Scan for the cell matching the given text and deliver its [x, y] coordinate at center. 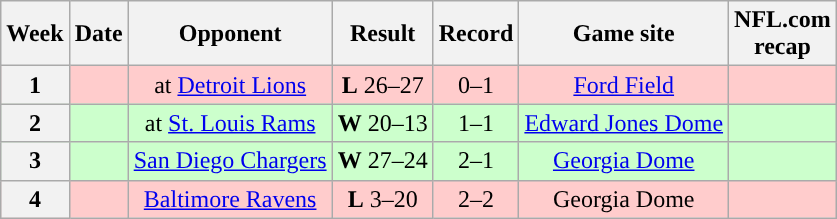
at St. Louis Rams [230, 123]
NFL.comrecap [783, 34]
L 3–20 [382, 199]
W 20–13 [382, 123]
2–1 [476, 161]
Opponent [230, 34]
at Detroit Lions [230, 85]
1–1 [476, 123]
San Diego Chargers [230, 161]
1 [35, 85]
W 27–24 [382, 161]
Record [476, 34]
Result [382, 34]
Date [98, 34]
4 [35, 199]
2 [35, 123]
Week [35, 34]
Game site [624, 34]
Baltimore Ravens [230, 199]
0–1 [476, 85]
L 26–27 [382, 85]
2–2 [476, 199]
Edward Jones Dome [624, 123]
Ford Field [624, 85]
3 [35, 161]
